Output the [x, y] coordinate of the center of the cell containing the given text.  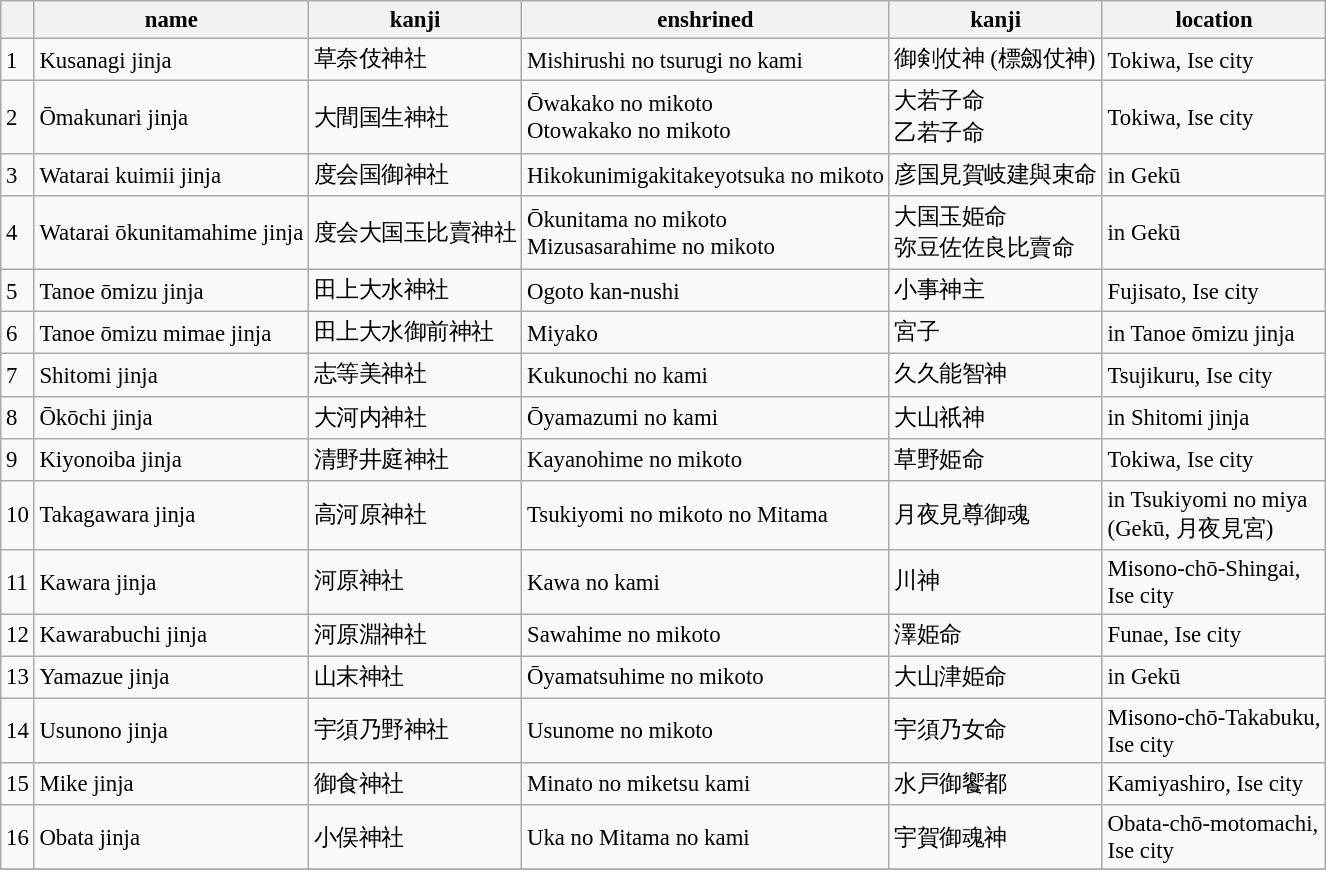
Kayanohime no mikoto [706, 459]
川神 [996, 582]
宮子 [996, 333]
Usunome no mikoto [706, 730]
13 [18, 677]
Tanoe ōmizu mimae jinja [171, 333]
度会国御神社 [416, 175]
宇賀御魂神 [996, 838]
16 [18, 838]
location [1214, 20]
Mishirushi no tsurugi no kami [706, 60]
Takagawara jinja [171, 514]
3 [18, 175]
11 [18, 582]
4 [18, 233]
宇須乃野神社 [416, 730]
Funae, Ise city [1214, 635]
Kiyonoiba jinja [171, 459]
Ōkunitama no mikotoMizusasarahime no mikoto [706, 233]
Hikokunimigakitakeyotsuka no mikoto [706, 175]
5 [18, 291]
Obata jinja [171, 838]
河原神社 [416, 582]
田上大水神社 [416, 291]
大間国生神社 [416, 118]
彦国見賀岐建與束命 [996, 175]
in Tsukiyomi no miya(Gekū, 月夜見宮) [1214, 514]
name [171, 20]
Kukunochi no kami [706, 375]
宇須乃女命 [996, 730]
10 [18, 514]
Yamazue jinja [171, 677]
1 [18, 60]
澤姫命 [996, 635]
清野井庭神社 [416, 459]
大河内神社 [416, 417]
2 [18, 118]
Tsukiyomi no mikoto no Mitama [706, 514]
山末神社 [416, 677]
大若子命乙若子命 [996, 118]
Misono-chō-Takabuku, Ise city [1214, 730]
水戸御饗都 [996, 784]
Kawarabuchi jinja [171, 635]
Watarai ōkunitamahime jinja [171, 233]
9 [18, 459]
14 [18, 730]
in Tanoe ōmizu jinja [1214, 333]
Ōyamatsuhime no mikoto [706, 677]
Ōwakako no mikotoOtowakako no mikoto [706, 118]
Watarai kuimii jinja [171, 175]
草野姫命 [996, 459]
草奈伎神社 [416, 60]
Ōmakunari jinja [171, 118]
7 [18, 375]
Miyako [706, 333]
Shitomi jinja [171, 375]
Minato no miketsu kami [706, 784]
御食神社 [416, 784]
月夜見尊御魂 [996, 514]
Uka no Mitama no kami [706, 838]
in Shitomi jinja [1214, 417]
8 [18, 417]
久久能智神 [996, 375]
大国玉姫命弥豆佐佐良比賣命 [996, 233]
Ōkōchi jinja [171, 417]
Ogoto kan-nushi [706, 291]
Mike jinja [171, 784]
12 [18, 635]
Kamiyashiro, Ise city [1214, 784]
Kawara jinja [171, 582]
大山祇神 [996, 417]
6 [18, 333]
御剣仗神 (標劔仗神) [996, 60]
Kawa no kami [706, 582]
小俣神社 [416, 838]
志等美神社 [416, 375]
Misono-chō-Shingai, Ise city [1214, 582]
河原淵神社 [416, 635]
Obata-chō-motomachi, Ise city [1214, 838]
Tsujikuru, Ise city [1214, 375]
15 [18, 784]
Ōyamazumi no kami [706, 417]
高河原神社 [416, 514]
田上大水御前神社 [416, 333]
Usunono jinja [171, 730]
大山津姫命 [996, 677]
Fujisato, Ise city [1214, 291]
度会大国玉比賣神社 [416, 233]
小事神主 [996, 291]
Kusanagi jinja [171, 60]
Sawahime no mikoto [706, 635]
Tanoe ōmizu jinja [171, 291]
enshrined [706, 20]
